Determine the [X, Y] coordinate at the center of the cell enclosing the given text.  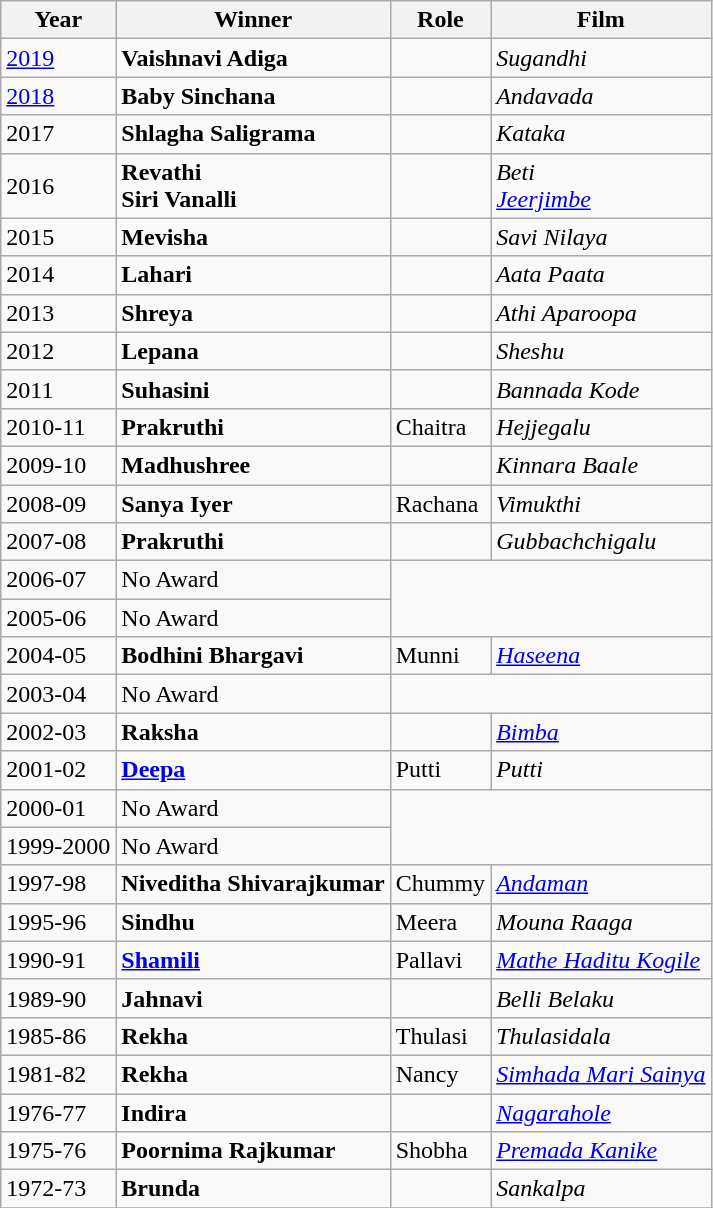
Raksha [253, 732]
Bannada Kode [601, 389]
2019 [58, 58]
1995-96 [58, 922]
Shamili [253, 960]
2018 [58, 96]
2007-08 [58, 542]
Mevisha [253, 237]
Savi Nilaya [601, 237]
Niveditha Shivarajkumar [253, 884]
Vaishnavi Adiga [253, 58]
Sindhu [253, 922]
2012 [58, 351]
2003-04 [58, 694]
Revathi Siri Vanalli [253, 186]
2002-03 [58, 732]
Pallavi [440, 960]
Beti Jeerjimbe [601, 186]
1985-86 [58, 1036]
Madhushree [253, 465]
2001-02 [58, 770]
Aata Paata [601, 275]
Jahnavi [253, 998]
Mouna Raaga [601, 922]
2006-07 [58, 580]
Poornima Rajkumar [253, 1151]
Lepana [253, 351]
2009-10 [58, 465]
Munni [440, 656]
Role [440, 20]
Brunda [253, 1189]
Bimba [601, 732]
Vimukthi [601, 503]
Year [58, 20]
Shobha [440, 1151]
Belli Belaku [601, 998]
Mathe Haditu Kogile [601, 960]
2011 [58, 389]
2004-05 [58, 656]
Bodhini Bhargavi [253, 656]
1999-2000 [58, 846]
Deepa [253, 770]
Chaitra [440, 427]
Sankalpa [601, 1189]
Sanya Iyer [253, 503]
2000-01 [58, 808]
1981-82 [58, 1074]
Sugandhi [601, 58]
2014 [58, 275]
Thulasi [440, 1036]
Winner [253, 20]
2017 [58, 134]
1976-77 [58, 1113]
2008-09 [58, 503]
Rachana [440, 503]
Suhasini [253, 389]
Premada Kanike [601, 1151]
Meera [440, 922]
Baby Sinchana [253, 96]
Nagarahole [601, 1113]
1989-90 [58, 998]
Chummy [440, 884]
2010-11 [58, 427]
Athi Aparoopa [601, 313]
Simhada Mari Sainya [601, 1074]
Andaman [601, 884]
2015 [58, 237]
Andavada [601, 96]
Gubbachchigalu [601, 542]
Nancy [440, 1074]
Shlagha Saligrama [253, 134]
Shreya [253, 313]
Film [601, 20]
2013 [58, 313]
Indira [253, 1113]
2005-06 [58, 618]
Kinnara Baale [601, 465]
1990-91 [58, 960]
Kataka [601, 134]
1997-98 [58, 884]
1972-73 [58, 1189]
Hejjegalu [601, 427]
Lahari [253, 275]
2016 [58, 186]
Thulasidala [601, 1036]
Sheshu [601, 351]
Haseena [601, 656]
1975-76 [58, 1151]
